Capture the cell that displays the provided text and extract its [x, y] central coordinate. 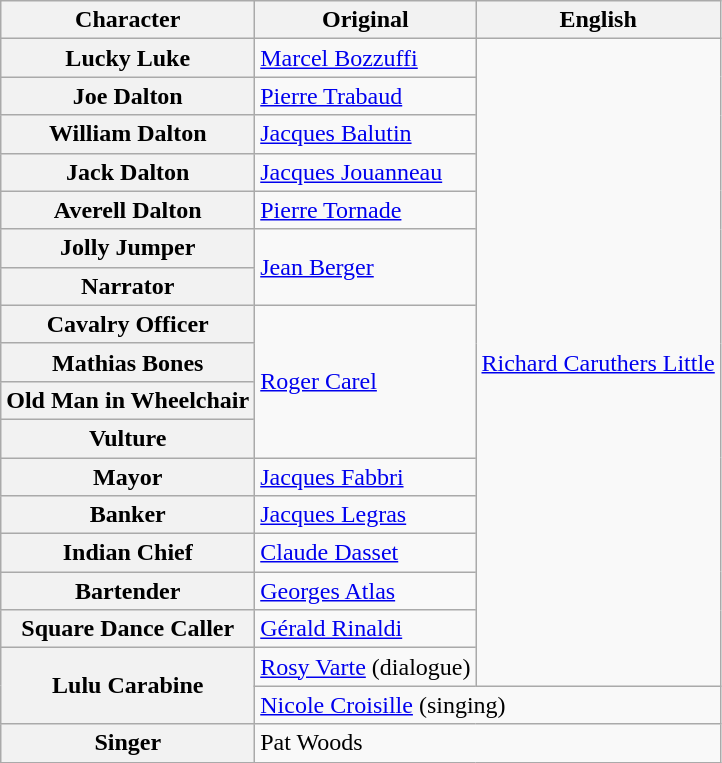
Mathias Bones [128, 362]
Roger Carel [366, 381]
Georges Atlas [366, 591]
Old Man in Wheelchair [128, 400]
Marcel Bozzuffi [366, 58]
Gérald Rinaldi [366, 629]
Jolly Jumper [128, 248]
Richard Caruthers Little [598, 362]
Jacques Legras [366, 515]
Jean Berger [366, 267]
Jacques Jouanneau [366, 172]
Jacques Balutin [366, 134]
Indian Chief [128, 553]
Averell Dalton [128, 210]
Singer [128, 743]
Lulu Carabine [128, 686]
Pat Woods [488, 743]
Claude Dasset [366, 553]
Rosy Varte (dialogue) [366, 667]
Jack Dalton [128, 172]
Nicole Croisille (singing) [488, 705]
Mayor [128, 477]
Jacques Fabbri [366, 477]
Pierre Trabaud [366, 96]
Bartender [128, 591]
Pierre Tornade [366, 210]
Square Dance Caller [128, 629]
Original [366, 20]
Cavalry Officer [128, 324]
Lucky Luke [128, 58]
Joe Dalton [128, 96]
English [598, 20]
William Dalton [128, 134]
Character [128, 20]
Banker [128, 515]
Vulture [128, 438]
Narrator [128, 286]
